Search for the cell housing the specified text and yield its [X, Y] center coordinate. 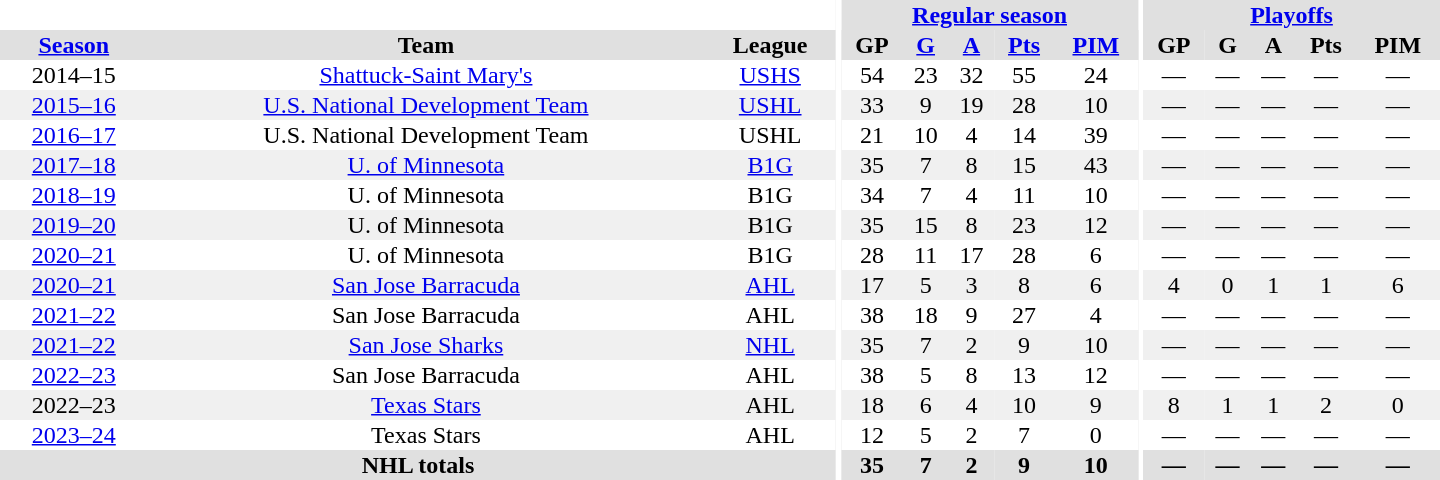
2016–17 [74, 135]
32 [972, 75]
2019–20 [74, 225]
NHL totals [418, 465]
2018–19 [74, 195]
NHL [770, 345]
21 [872, 135]
55 [1024, 75]
2017–18 [74, 165]
24 [1096, 75]
2015–16 [74, 105]
Team [426, 45]
2023–24 [74, 435]
2014–15 [74, 75]
13 [1024, 375]
39 [1096, 135]
Season [74, 45]
33 [872, 105]
League [770, 45]
Regular season [990, 15]
San Jose Sharks [426, 345]
Shattuck-Saint Mary's [426, 75]
27 [1024, 315]
Playoffs [1292, 15]
14 [1024, 135]
34 [872, 195]
54 [872, 75]
19 [972, 105]
43 [1096, 165]
USHS [770, 75]
3 [972, 285]
